Detect which cell encompasses the target text, then output its [X, Y] center coordinate. 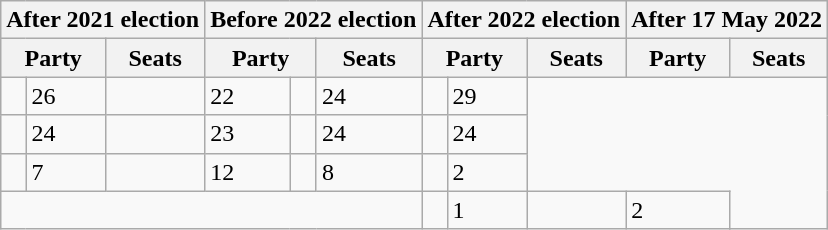
After 2022 election [524, 20]
Before 2022 election [314, 20]
23 [248, 134]
7 [66, 172]
12 [248, 172]
After 17 May 2022 [727, 20]
8 [368, 172]
1 [487, 210]
After 2021 election [103, 20]
29 [487, 96]
26 [66, 96]
22 [248, 96]
